Provide the (x, y) coordinate of the cell's center where the given text is located.  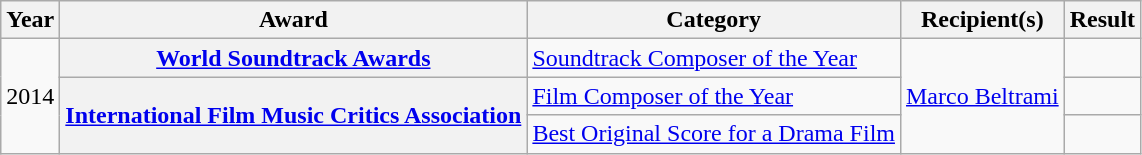
Award (294, 20)
2014 (30, 96)
International Film Music Critics Association (294, 115)
Recipient(s) (982, 20)
Film Composer of the Year (714, 96)
Category (714, 20)
Soundtrack Composer of the Year (714, 58)
Result (1102, 20)
World Soundtrack Awards (294, 58)
Marco Beltrami (982, 96)
Best Original Score for a Drama Film (714, 134)
Year (30, 20)
